Capture the cell that displays the provided text and extract its (x, y) central coordinate. 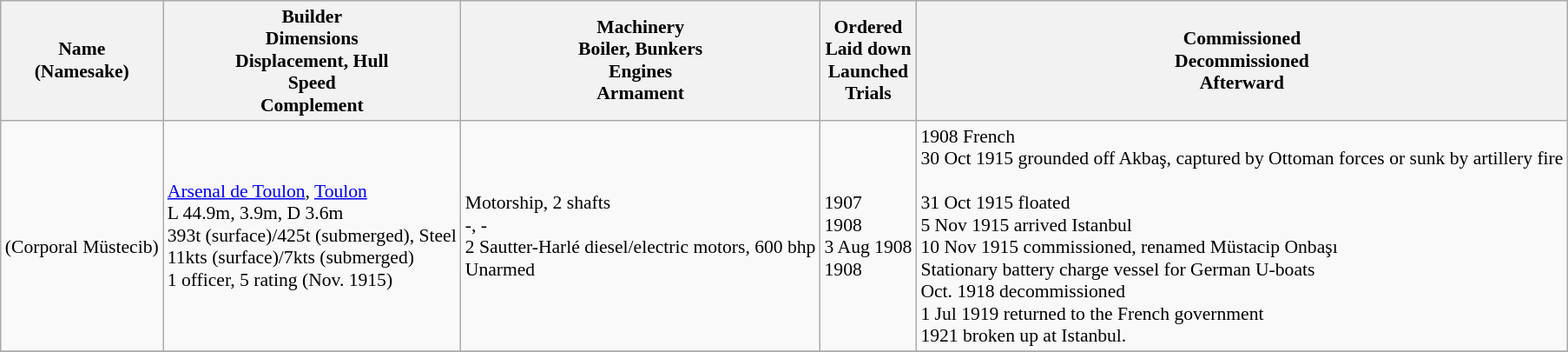
Motorship, 2 shafts-, -2 Sautter-Harlé diesel/electric motors, 600 bhpUnarmed (641, 236)
Arsenal de Toulon, ToulonL 44.9m, 3.9m, D 3.6m393t (surface)/425t (submerged), Steel11kts (surface)/7kts (submerged)1 officer, 5 rating (Nov. 1915) (313, 236)
OrderedLaid downLaunchedTrials (868, 61)
CommissionedDecommissionedAfterward (1242, 61)
(Corporal Müstecib) (82, 236)
190719083 Aug 19081908 (868, 236)
Name(Namesake) (82, 61)
BuilderDimensionsDisplacement, HullSpeedComplement (313, 61)
MachineryBoiler, BunkersEnginesArmament (641, 61)
